Identify which cell holds the provided text, then report its [X, Y] central coordinate. 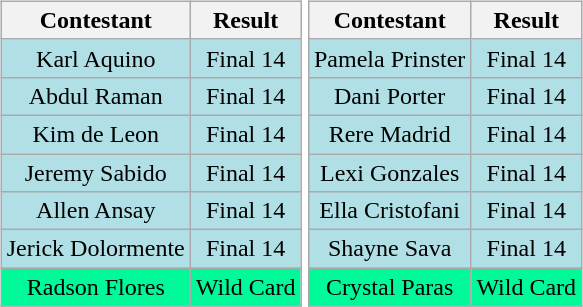
Radson Flores [96, 287]
Lexi Gonzales [389, 173]
Rere Madrid [389, 134]
Pamela Prinster [389, 58]
Abdul Raman [96, 96]
Karl Aquino [96, 58]
Shayne Sava [389, 249]
Ella Cristofani [389, 211]
Crystal Paras [389, 287]
Allen Ansay [96, 211]
Dani Porter [389, 96]
Kim de Leon [96, 134]
Jerick Dolormente [96, 249]
Jeremy Sabido [96, 173]
